Provide the [x, y] coordinate of the cell's center where the given text is located.  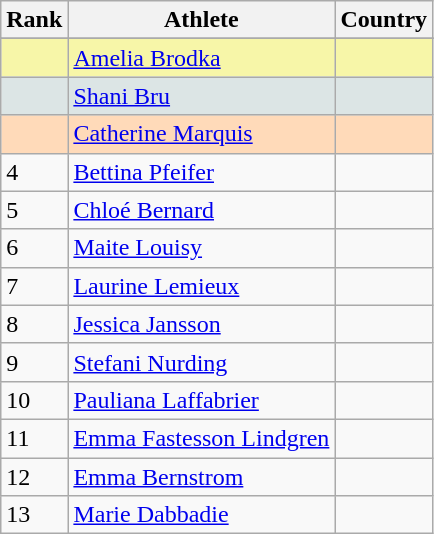
Chloé Bernard [202, 210]
Athlete [202, 20]
Emma Fastesson Lindgren [202, 438]
10 [34, 400]
5 [34, 210]
9 [34, 362]
6 [34, 248]
Pauliana Laffabrier [202, 400]
Emma Bernstrom [202, 477]
8 [34, 324]
12 [34, 477]
Catherine Marquis [202, 134]
Rank [34, 20]
Shani Bru [202, 96]
Jessica Jansson [202, 324]
Amelia Brodka [202, 58]
13 [34, 515]
Stefani Nurding [202, 362]
7 [34, 286]
Country [384, 20]
Marie Dabbadie [202, 515]
Laurine Lemieux [202, 286]
Bettina Pfeifer [202, 172]
Maite Louisy [202, 248]
4 [34, 172]
11 [34, 438]
